Locate the cell with the specified text and output its [X, Y] center coordinate. 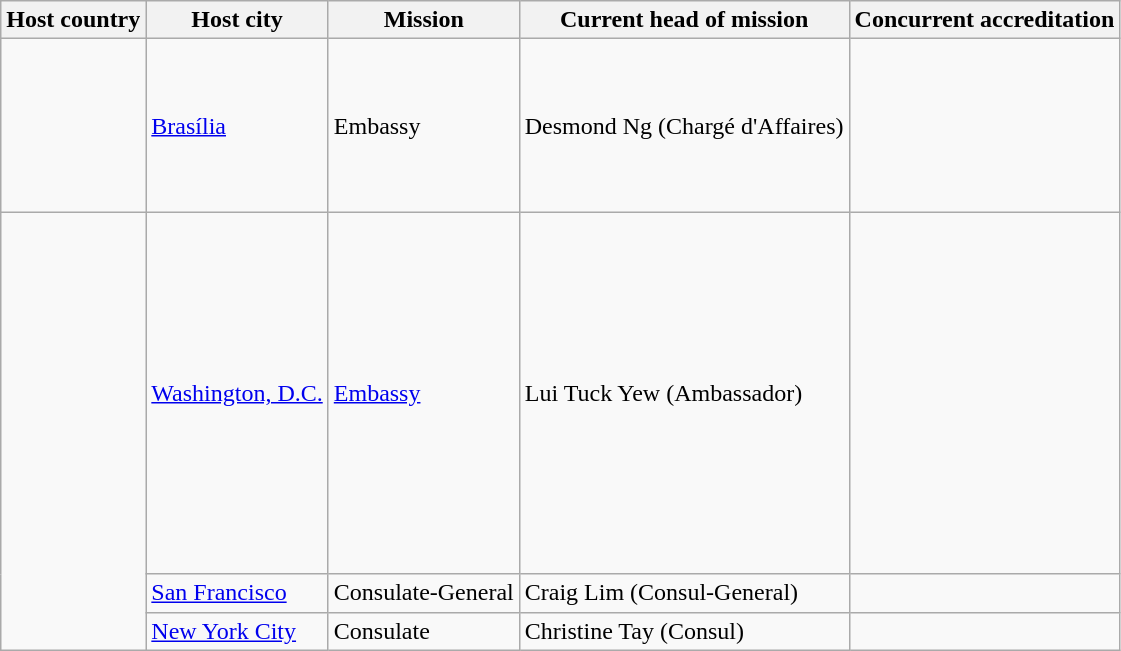
Desmond Ng (Chargé d'Affaires) [684, 126]
Host city [237, 20]
Brasília [237, 126]
Current head of mission [684, 20]
Washington, D.C. [237, 393]
Consulate-General [424, 593]
Lui Tuck Yew (Ambassador) [684, 393]
Concurrent accreditation [984, 20]
Host country [74, 20]
Consulate [424, 631]
Craig Lim (Consul-General) [684, 593]
San Francisco [237, 593]
Christine Tay (Consul) [684, 631]
Mission [424, 20]
New York City [237, 631]
